Detect which cell encompasses the target text, then output its [x, y] center coordinate. 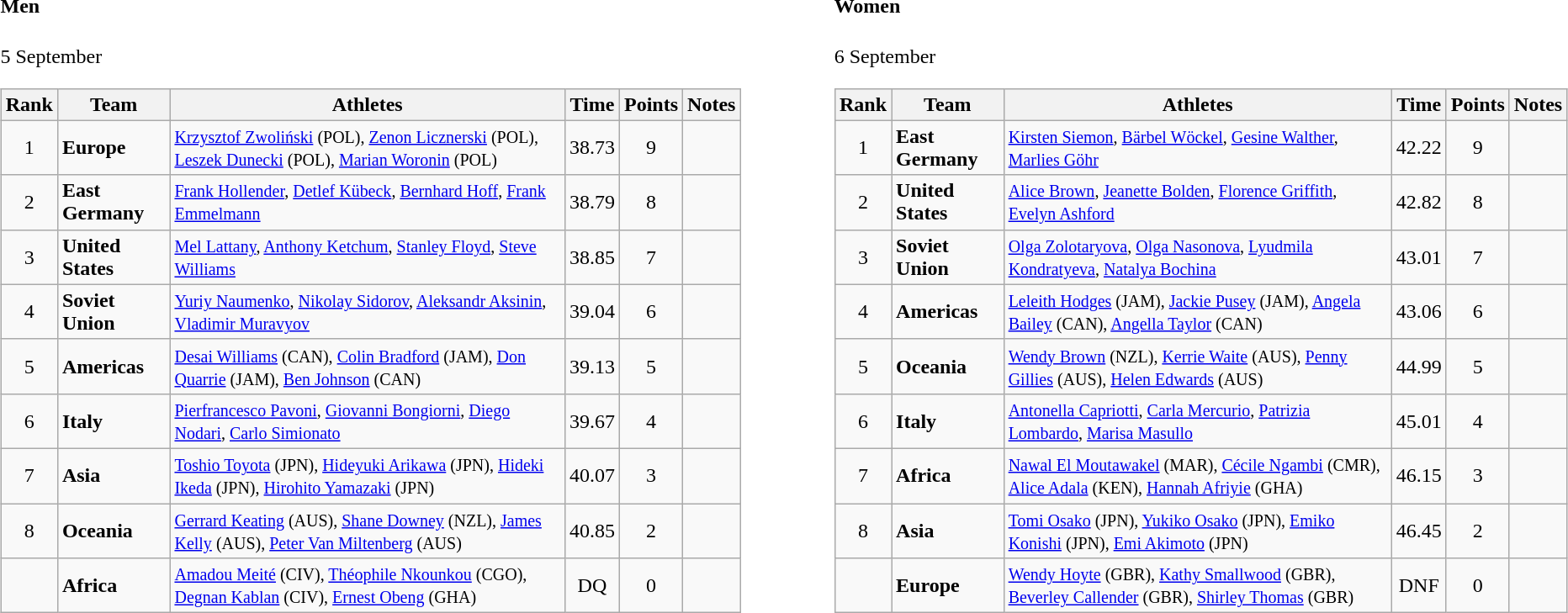
43.06 [1418, 311]
45.01 [1418, 420]
Kirsten Siemon, Bärbel Wöckel, Gesine Walther, Marlies Göhr [1198, 148]
DQ [592, 585]
38.79 [592, 202]
Antonella Capriotti, Carla Mercurio, Patrizia Lombardo, Marisa Masullo [1198, 420]
46.15 [1418, 476]
Krzysztof Zwoliński (POL), Zenon Licznerski (POL), Leszek Dunecki (POL), Marian Woronin (POL) [367, 148]
Yuriy Naumenko, Nikolay Sidorov, Aleksandr Aksinin, Vladimir Muravyov [367, 311]
Amadou Meité (CIV), Théophile Nkounkou (CGO), Degnan Kablan (CIV), Ernest Obeng (GHA) [367, 585]
Alice Brown, Jeanette Bolden, Florence Griffith, Evelyn Ashford [1198, 202]
Toshio Toyota (JPN), Hideyuki Arikawa (JPN), Hideki Ikeda (JPN), Hirohito Yamazaki (JPN) [367, 476]
39.04 [592, 311]
Wendy Hoyte (GBR), Kathy Smallwood (GBR), Beverley Callender (GBR), Shirley Thomas (GBR) [1198, 585]
39.13 [592, 367]
Leleith Hodges (JAM), Jackie Pusey (JAM), Angela Bailey (CAN), Angella Taylor (CAN) [1198, 311]
39.67 [592, 420]
42.22 [1418, 148]
Tomi Osako (JPN), Yukiko Osako (JPN), Emiko Konishi (JPN), Emi Akimoto (JPN) [1198, 531]
40.07 [592, 476]
40.85 [592, 531]
44.99 [1418, 367]
46.45 [1418, 531]
38.73 [592, 148]
38.85 [592, 257]
Gerrard Keating (AUS), Shane Downey (NZL), James Kelly (AUS), Peter Van Miltenberg (AUS) [367, 531]
Olga Zolotaryova, Olga Nasonova, Lyudmila Kondratyeva, Natalya Bochina [1198, 257]
42.82 [1418, 202]
43.01 [1418, 257]
Nawal El Moutawakel (MAR), Cécile Ngambi (CMR), Alice Adala (KEN), Hannah Afriyie (GHA) [1198, 476]
Pierfrancesco Pavoni, Giovanni Bongiorni, Diego Nodari, Carlo Simionato [367, 420]
Desai Williams (CAN), Colin Bradford (JAM), Don Quarrie (JAM), Ben Johnson (CAN) [367, 367]
Mel Lattany, Anthony Ketchum, Stanley Floyd, Steve Williams [367, 257]
Frank Hollender, Detlef Kübeck, Bernhard Hoff, Frank Emmelmann [367, 202]
Wendy Brown (NZL), Kerrie Waite (AUS), Penny Gillies (AUS), Helen Edwards (AUS) [1198, 367]
DNF [1418, 585]
